Capture the cell that displays the provided text and extract its (X, Y) central coordinate. 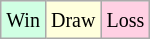
Loss (126, 20)
Draw (72, 20)
Win (24, 20)
